Detect which cell encompasses the target text, then output its (X, Y) center coordinate. 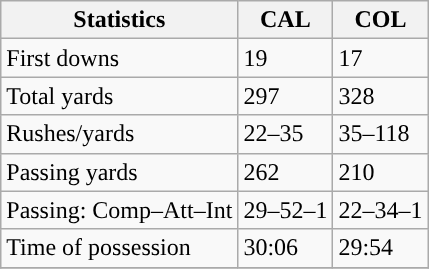
210 (380, 172)
Time of possession (120, 248)
Statistics (120, 20)
22–35 (286, 134)
First downs (120, 58)
Rushes/yards (120, 134)
328 (380, 96)
Total yards (120, 96)
35–118 (380, 134)
Passing: Comp–Att–Int (120, 210)
17 (380, 58)
Passing yards (120, 172)
297 (286, 96)
30:06 (286, 248)
19 (286, 58)
CAL (286, 20)
29–52–1 (286, 210)
262 (286, 172)
22–34–1 (380, 210)
29:54 (380, 248)
COL (380, 20)
